Scan for the cell matching the given text and deliver its (X, Y) coordinate at center. 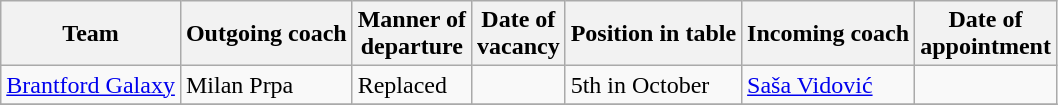
Milan Prpa (266, 85)
Date of vacancy (518, 34)
Position in table (653, 34)
Manner of departure (412, 34)
Team (91, 34)
Incoming coach (828, 34)
Brantford Galaxy (91, 85)
Saša Vidović (828, 85)
Replaced (412, 85)
Outgoing coach (266, 34)
5th in October (653, 85)
Date of appointment (986, 34)
